Return the [X, Y] coordinate for the center point of the cell that contains the specified text.  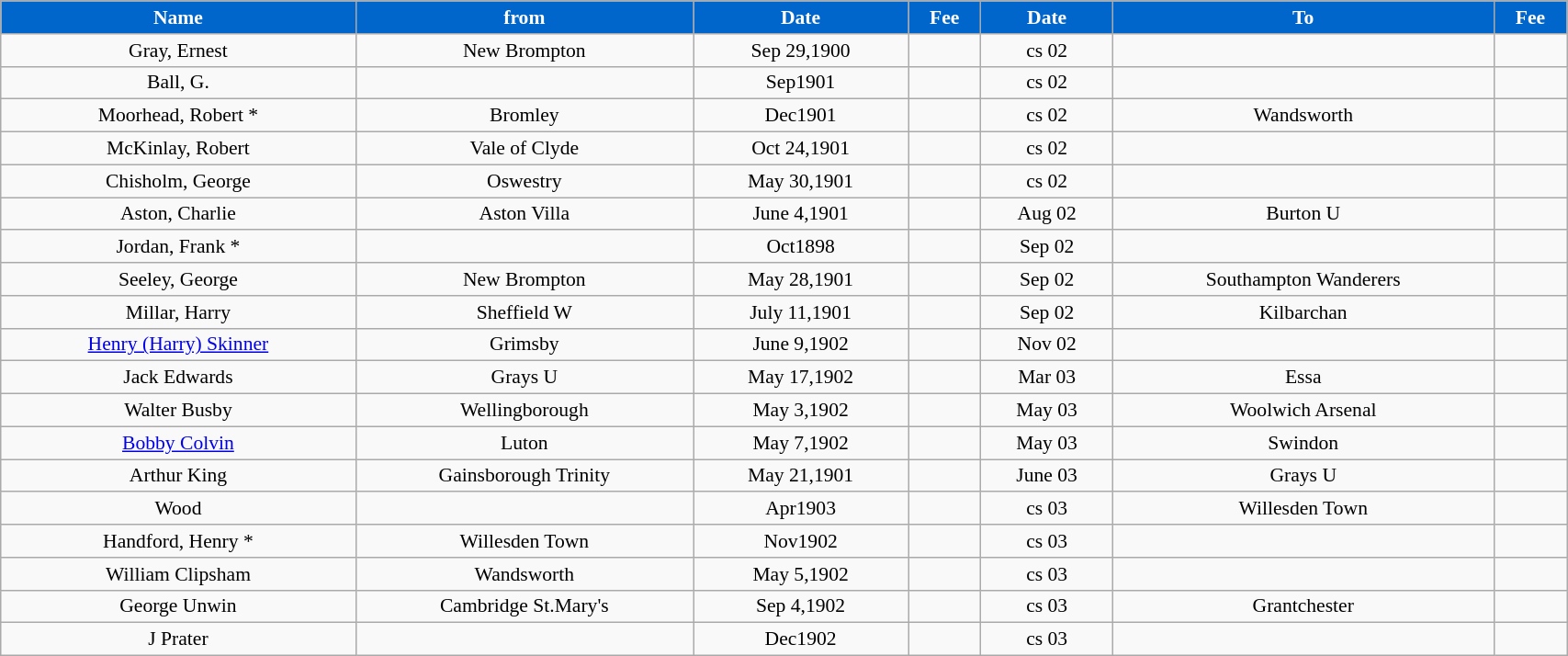
McKinlay, Robert [178, 149]
Southampton Wanderers [1303, 279]
June 4,1901 [801, 214]
Sep1901 [801, 83]
Bromley [524, 116]
Oct1898 [801, 247]
Gray, Ernest [178, 51]
Chisholm, George [178, 181]
June 03 [1047, 476]
Apr1903 [801, 509]
Walter Busby [178, 411]
Oswestry [524, 181]
Moorhead, Robert * [178, 116]
May 28,1901 [801, 279]
Mar 03 [1047, 378]
Sheffield W [524, 312]
Nov1902 [801, 541]
May 17,1902 [801, 378]
Nov 02 [1047, 345]
Kilbarchan [1303, 312]
July 11,1901 [801, 312]
William Clipsham [178, 574]
Woolwich Arsenal [1303, 411]
Aston, Charlie [178, 214]
Grimsby [524, 345]
Handford, Henry * [178, 541]
Wood [178, 509]
Arthur King [178, 476]
Grantchester [1303, 606]
May 30,1901 [801, 181]
May 5,1902 [801, 574]
Luton [524, 443]
Oct 24,1901 [801, 149]
Aug 02 [1047, 214]
Swindon [1303, 443]
Burton U [1303, 214]
from [524, 17]
Dec1902 [801, 639]
Gainsborough Trinity [524, 476]
Name [178, 17]
George Unwin [178, 606]
Aston Villa [524, 214]
Bobby Colvin [178, 443]
May 21,1901 [801, 476]
Sep 4,1902 [801, 606]
Seeley, George [178, 279]
Sep 29,1900 [801, 51]
Wellingborough [524, 411]
Dec1901 [801, 116]
J Prater [178, 639]
To [1303, 17]
Jack Edwards [178, 378]
May 3,1902 [801, 411]
Vale of Clyde [524, 149]
June 9,1902 [801, 345]
Millar, Harry [178, 312]
Henry (Harry) Skinner [178, 345]
Ball, G. [178, 83]
Jordan, Frank * [178, 247]
Cambridge St.Mary's [524, 606]
Essa [1303, 378]
May 7,1902 [801, 443]
